Search for the cell housing the specified text and yield its [x, y] center coordinate. 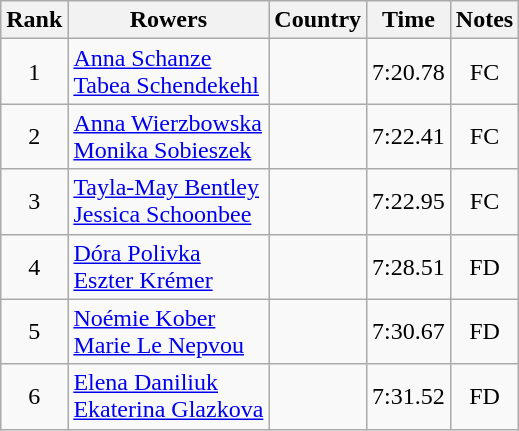
1 [34, 72]
Rank [34, 20]
Tayla-May BentleyJessica Schoonbee [168, 202]
Anna SchanzeTabea Schendekehl [168, 72]
Elena DaniliukEkaterina Glazkova [168, 396]
7:22.95 [409, 202]
7:22.41 [409, 136]
Time [409, 20]
Notes [484, 20]
6 [34, 396]
Anna WierzbowskaMonika Sobieszek [168, 136]
7:30.67 [409, 332]
4 [34, 266]
7:20.78 [409, 72]
Rowers [168, 20]
5 [34, 332]
Dóra PolivkaEszter Krémer [168, 266]
3 [34, 202]
2 [34, 136]
7:28.51 [409, 266]
Noémie KoberMarie Le Nepvou [168, 332]
7:31.52 [409, 396]
Country [318, 20]
